Search for the cell housing the specified text and yield its (X, Y) center coordinate. 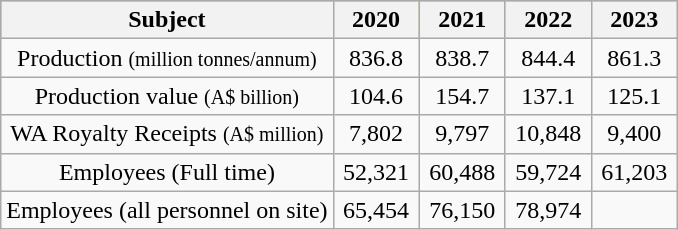
52,321 (376, 172)
10,848 (548, 134)
Employees (all personnel on site) (167, 210)
9,797 (462, 134)
125.1 (634, 96)
2023 (634, 20)
Employees (Full time) (167, 172)
2021 (462, 20)
2022 (548, 20)
2020 (376, 20)
7,802 (376, 134)
60,488 (462, 172)
Subject (167, 20)
Production value (A$ billion) (167, 96)
59,724 (548, 172)
838.7 (462, 58)
65,454 (376, 210)
137.1 (548, 96)
836.8 (376, 58)
76,150 (462, 210)
Production (million tonnes/annum) (167, 58)
78,974 (548, 210)
61,203 (634, 172)
WA Royalty Receipts (A$ million) (167, 134)
9,400 (634, 134)
154.7 (462, 96)
844.4 (548, 58)
104.6 (376, 96)
861.3 (634, 58)
